From the cell containing the given text, extract its center point as (X, Y) coordinate. 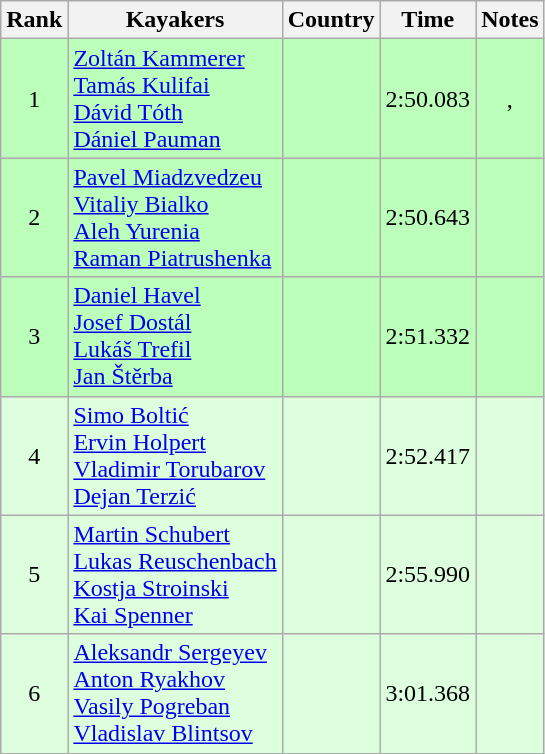
2:51.332 (428, 336)
1 (34, 98)
2:52.417 (428, 456)
Zoltán KammererTamás KulifaiDávid TóthDániel Pauman (175, 98)
Aleksandr SergeyevAnton RyakhovVasily PogrebanVladislav Blintsov (175, 694)
2:55.990 (428, 574)
, (510, 98)
3 (34, 336)
2:50.083 (428, 98)
Martin SchubertLukas ReuschenbachKostja StroinskiKai Spenner (175, 574)
2:50.643 (428, 218)
Kayakers (175, 20)
5 (34, 574)
3:01.368 (428, 694)
6 (34, 694)
Daniel HavelJosef DostálLukáš TrefilJan Štěrba (175, 336)
Notes (510, 20)
Simo BoltićErvin HolpertVladimir TorubarovDejan Terzić (175, 456)
4 (34, 456)
Pavel MiadzvedzeuVitaliy BialkoAleh YureniaRaman Piatrushenka (175, 218)
Country (331, 20)
Rank (34, 20)
Time (428, 20)
2 (34, 218)
